Pinpoint the cell where the given text exists, returning its (x, y) midpoint coordinate. 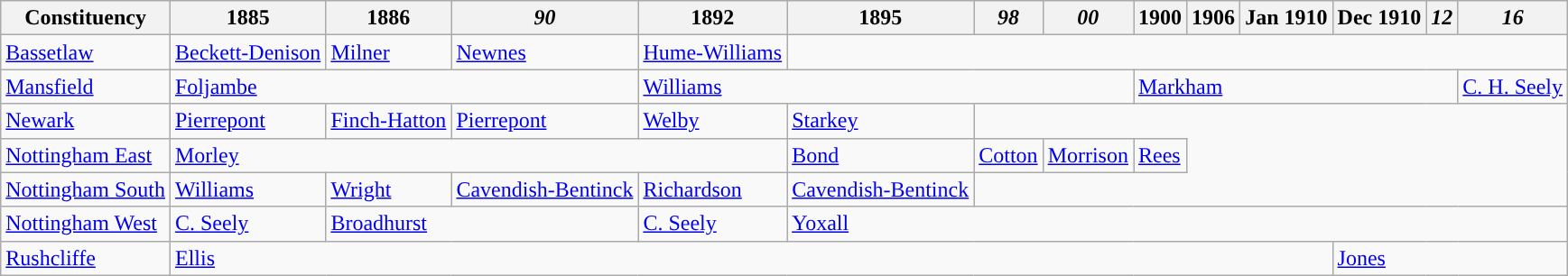
90 (545, 18)
1895 (881, 18)
1906 (1213, 18)
Rushcliffe (86, 258)
Morrison (1088, 155)
Jones (1450, 258)
Mansfield (86, 87)
Jan 1910 (1286, 18)
C. H. Seely (1513, 87)
1900 (1161, 18)
Morley (478, 155)
1885 (247, 18)
16 (1513, 18)
Bond (881, 155)
Yoxall (1177, 224)
00 (1088, 18)
Richardson (713, 189)
Markham (1296, 87)
Ellis (751, 258)
Nottingham South (86, 189)
Cotton (1008, 155)
Constituency (86, 18)
Broadhurst (482, 224)
Newark (86, 121)
1886 (388, 18)
1892 (713, 18)
Foljambe (404, 87)
Nottingham East (86, 155)
Dec 1910 (1379, 18)
12 (1443, 18)
Finch-Hatton (388, 121)
Rees (1161, 155)
Nottingham West (86, 224)
Milner (388, 52)
Bassetlaw (86, 52)
Beckett-Denison (247, 52)
Hume-Williams (713, 52)
Starkey (881, 121)
Newnes (545, 52)
Welby (713, 121)
98 (1008, 18)
Wright (388, 189)
